Locate the cell with the specified text and output its (X, Y) center coordinate. 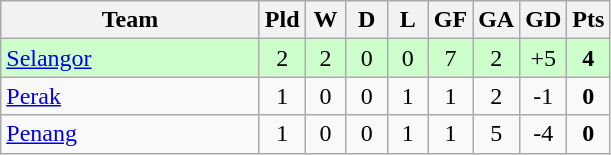
W (326, 20)
Perak (130, 96)
Penang (130, 134)
GD (544, 20)
+5 (544, 58)
Team (130, 20)
D (366, 20)
4 (588, 58)
5 (496, 134)
Selangor (130, 58)
-1 (544, 96)
GA (496, 20)
-4 (544, 134)
GF (450, 20)
Pts (588, 20)
Pld (282, 20)
7 (450, 58)
L (408, 20)
